Identify which cell holds the provided text, then report its [x, y] central coordinate. 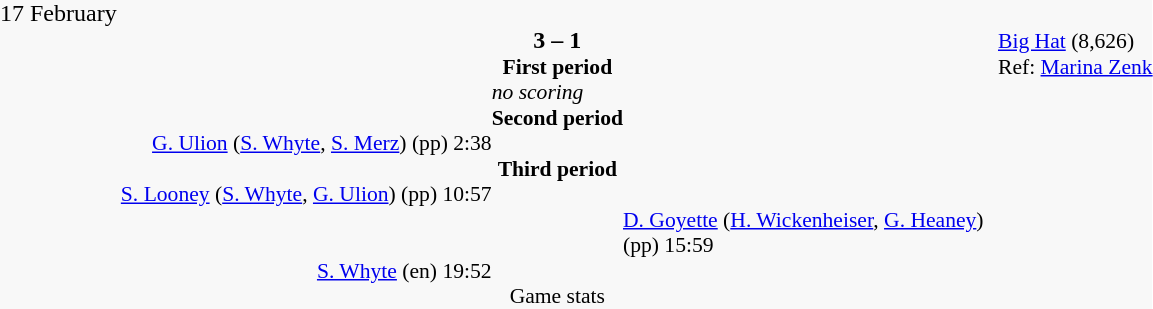
S. Whyte (en) 19:52 [304, 271]
Third period [558, 169]
3 – 1 [558, 40]
D. Goyette (H. Wickenheiser, G. Heaney) (pp) 15:59 [810, 232]
S. Looney (S. Whyte, G. Ulion) (pp) 10:57 [304, 195]
17 February [58, 14]
no scoring [558, 93]
First period [558, 67]
Second period [558, 118]
G. Ulion (S. Whyte, S. Merz) (pp) 2:38 [304, 143]
Big Hat (8,626) [1076, 40]
Ref: Marina Zenk [1076, 67]
